For the text-containing cell, return its midpoint in (x, y) coordinate format. 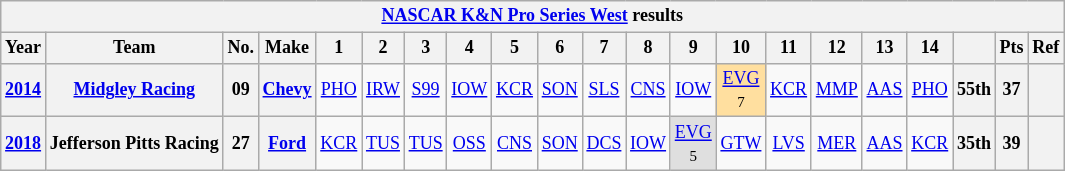
LVS (789, 144)
6 (560, 48)
35th (974, 144)
13 (884, 48)
2 (384, 48)
Team (134, 48)
8 (648, 48)
Pts (1012, 48)
Ref (1046, 48)
Ford (287, 144)
Year (24, 48)
4 (470, 48)
No. (240, 48)
IRW (384, 90)
MER (836, 144)
3 (426, 48)
Chevy (287, 90)
5 (515, 48)
12 (836, 48)
7 (604, 48)
Midgley Racing (134, 90)
2014 (24, 90)
Make (287, 48)
39 (1012, 144)
EVG5 (693, 144)
GTW (741, 144)
2018 (24, 144)
EVG7 (741, 90)
MMP (836, 90)
DCS (604, 144)
11 (789, 48)
10 (741, 48)
S99 (426, 90)
OSS (470, 144)
09 (240, 90)
Jefferson Pitts Racing (134, 144)
9 (693, 48)
37 (1012, 90)
55th (974, 90)
27 (240, 144)
SLS (604, 90)
14 (930, 48)
1 (339, 48)
NASCAR K&N Pro Series West results (532, 16)
